Search for the cell housing the specified text and yield its [X, Y] center coordinate. 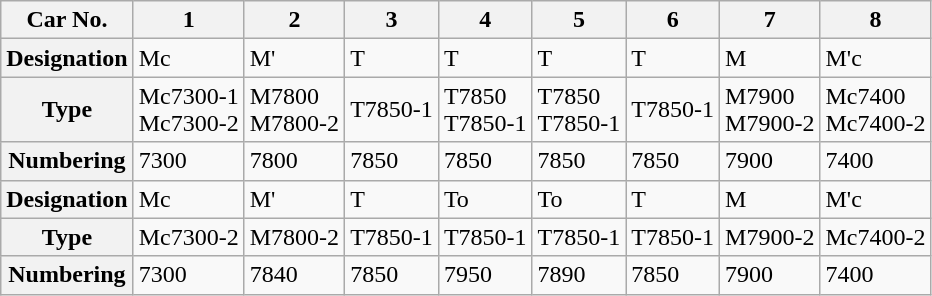
8 [876, 20]
M7900 M7900-2 [770, 110]
Car No. [67, 20]
7800 [294, 161]
7 [770, 20]
Mc7400 Mc7400-2 [876, 110]
6 [673, 20]
3 [392, 20]
Mc7400-2 [876, 237]
Mc7300-2 [188, 237]
1 [188, 20]
7890 [579, 275]
M7900-2 [770, 237]
4 [485, 20]
M7800-2 [294, 237]
5 [579, 20]
7840 [294, 275]
7950 [485, 275]
Mc7300-1 Mc7300-2 [188, 110]
2 [294, 20]
M7800 M7800-2 [294, 110]
